Capture the cell that displays the provided text and extract its [x, y] central coordinate. 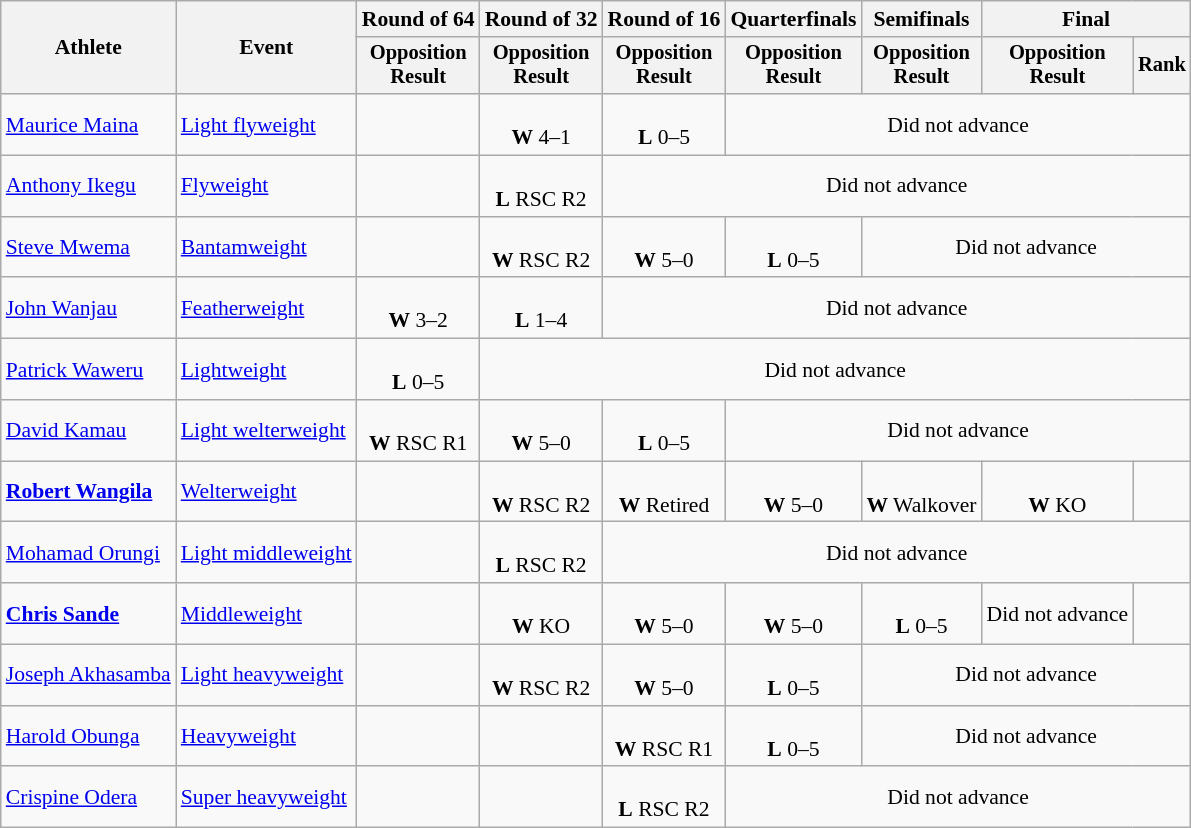
W Walkover [921, 492]
Mohamad Orungi [88, 552]
Light heavyweight [266, 676]
Featherweight [266, 308]
John Wanjau [88, 308]
Round of 16 [664, 19]
Semifinals [921, 19]
Maurice Maina [88, 124]
Robert Wangila [88, 492]
Chris Sande [88, 614]
Middleweight [266, 614]
Heavyweight [266, 736]
Welterweight [266, 492]
L 1–4 [542, 308]
Athlete [88, 48]
Lightweight [266, 370]
Joseph Akhasamba [88, 676]
Round of 64 [418, 19]
Round of 32 [542, 19]
Patrick Waweru [88, 370]
Quarterfinals [793, 19]
Super heavyweight [266, 798]
W 4–1 [542, 124]
Light welterweight [266, 430]
Anthony Ikegu [88, 186]
Flyweight [266, 186]
Light flyweight [266, 124]
Bantamweight [266, 248]
Crispine Odera [88, 798]
Event [266, 48]
Rank [1162, 66]
David Kamau [88, 430]
W 3–2 [418, 308]
Light middleweight [266, 552]
Harold Obunga [88, 736]
W Retired [664, 492]
Final [1086, 19]
Steve Mwema [88, 248]
